From the cell containing the given text, extract its center point as (x, y) coordinate. 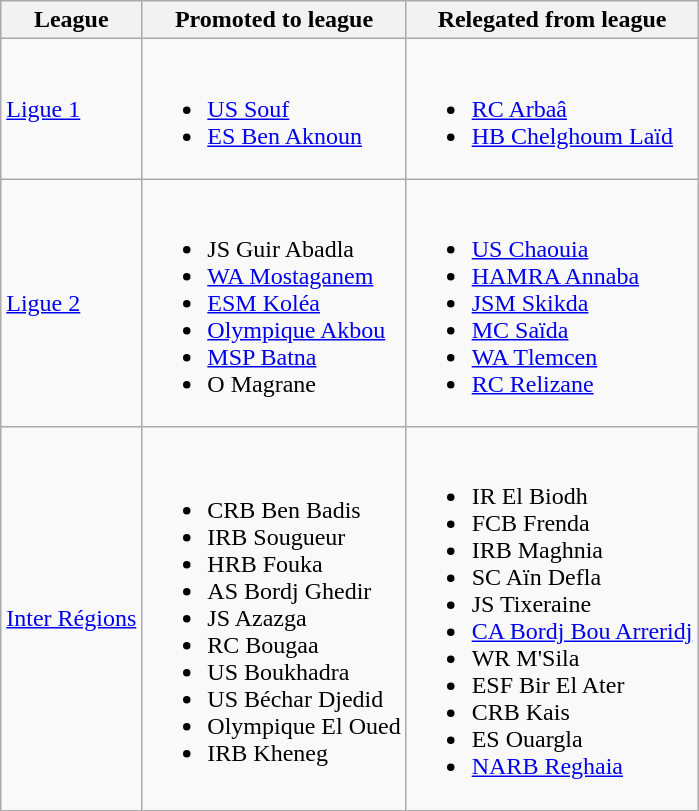
Inter Régions (72, 618)
CRB Ben BadisIRB SougueurHRB FoukaAS Bordj GhedirJS AzazgaRC BougaaUS BoukhadraUS Béchar DjedidOlympique El OuedIRB Kheneg (274, 618)
Ligue 2 (72, 303)
RC ArbaâHB Chelghoum Laïd (552, 109)
Ligue 1 (72, 109)
Promoted to league (274, 20)
US SoufES Ben Aknoun (274, 109)
JS Guir AbadlaWA MostaganemESM KoléaOlympique AkbouMSP BatnaO Magrane (274, 303)
IR El BiodhFCB FrendaIRB MaghniaSC Aïn DeflaJS TixeraineCA Bordj Bou ArreridjWR M'SilaESF Bir El AterCRB KaisES OuarglaNARB Reghaia (552, 618)
US ChaouiaHAMRA AnnabaJSM SkikdaMC SaïdaWA TlemcenRC Relizane (552, 303)
League (72, 20)
Relegated from league (552, 20)
